Pinpoint the cell where the given text exists, returning its [X, Y] midpoint coordinate. 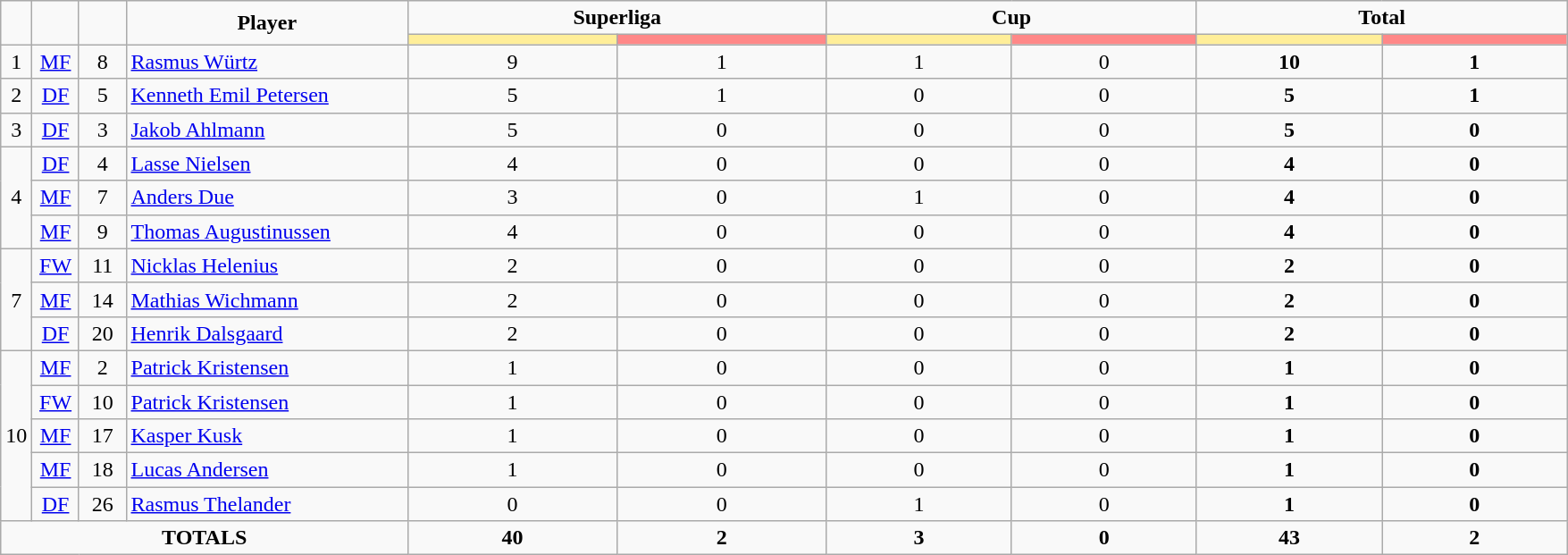
8 [102, 62]
Rasmus Thelander [267, 504]
Lucas Andersen [267, 470]
18 [102, 470]
14 [102, 299]
40 [513, 538]
Cup [1011, 18]
Total [1381, 18]
Superliga [617, 18]
Rasmus Würtz [267, 62]
Player [267, 23]
Anders Due [267, 198]
Jakob Ahlmann [267, 130]
11 [102, 265]
43 [1288, 538]
Lasse Nielsen [267, 164]
TOTALS [205, 538]
Nicklas Helenius [267, 265]
20 [102, 333]
Henrik Dalsgaard [267, 333]
Thomas Augustinussen [267, 231]
Mathias Wichmann [267, 299]
Kasper Kusk [267, 436]
Kenneth Emil Petersen [267, 96]
17 [102, 436]
26 [102, 504]
